Identify which cell holds the provided text, then report its (x, y) central coordinate. 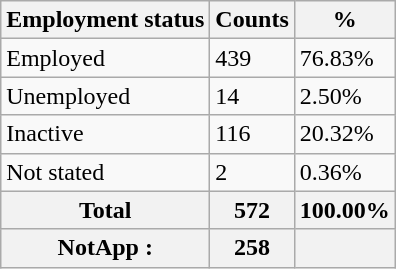
439 (252, 58)
Employment status (106, 20)
20.32% (344, 134)
572 (252, 210)
2.50% (344, 96)
Employed (106, 58)
Not stated (106, 172)
100.00% (344, 210)
76.83% (344, 58)
14 (252, 96)
NotApp : (106, 248)
% (344, 20)
Unemployed (106, 96)
0.36% (344, 172)
116 (252, 134)
2 (252, 172)
Total (106, 210)
258 (252, 248)
Inactive (106, 134)
Counts (252, 20)
